Return [X, Y] of the center of cell containing provided text 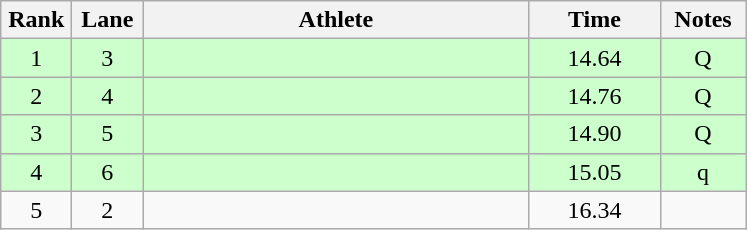
6 [108, 172]
14.90 [594, 134]
16.34 [594, 210]
Athlete [336, 20]
q [703, 172]
Rank [36, 20]
15.05 [594, 172]
Time [594, 20]
14.76 [594, 96]
Lane [108, 20]
1 [36, 58]
14.64 [594, 58]
Notes [703, 20]
